Provide the [x, y] coordinate of the cell's center where the given text is located.  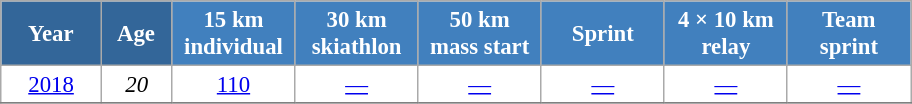
2018 [52, 85]
4 × 10 km relay [726, 34]
Sprint [602, 34]
110 [234, 85]
50 km mass start [480, 34]
Year [52, 34]
Team sprint [848, 34]
30 km skiathlon [356, 34]
15 km individual [234, 34]
Age [136, 34]
20 [136, 85]
